Determine the (X, Y) coordinate at the center of the cell enclosing the given text.  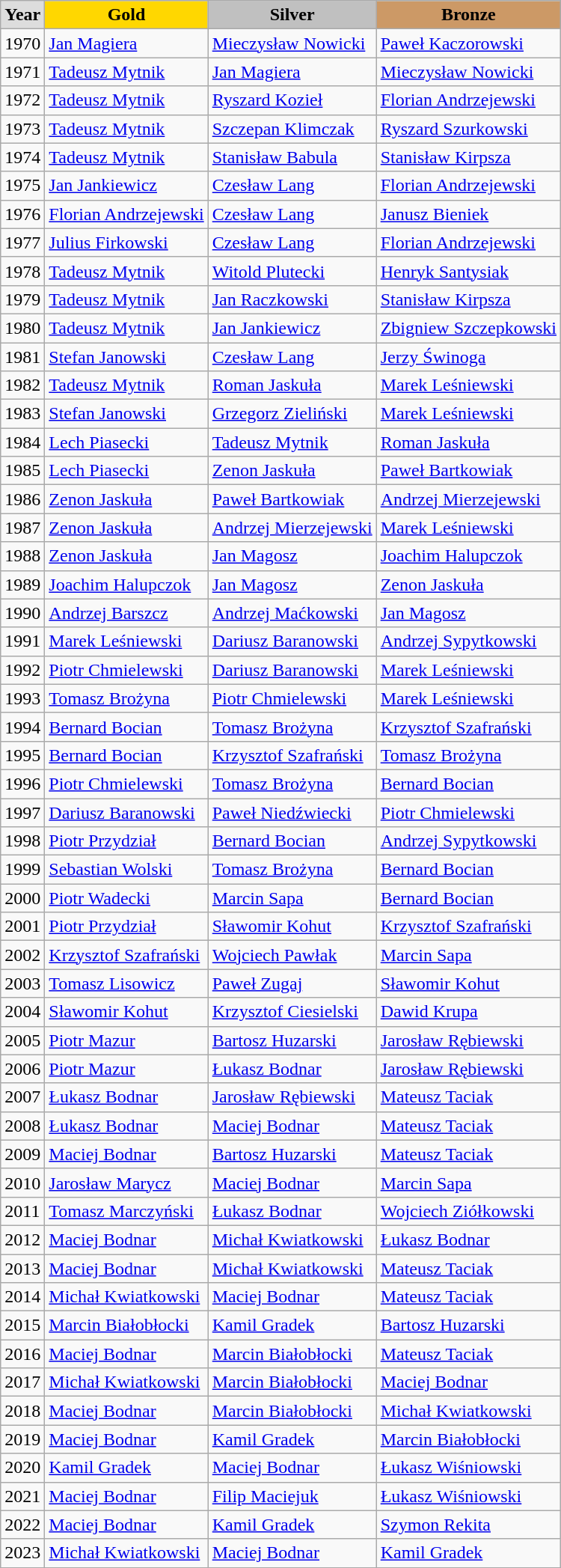
2007 (22, 1097)
2002 (22, 955)
Ryszard Szurkowski (468, 129)
1999 (22, 870)
Tomasz Marczyński (126, 1211)
Jan Raczkowski (292, 299)
1976 (22, 214)
1980 (22, 328)
2008 (22, 1126)
1978 (22, 271)
1971 (22, 72)
2005 (22, 1040)
1973 (22, 129)
2019 (22, 1439)
1974 (22, 157)
2023 (22, 1553)
Szymon Rekita (468, 1525)
2012 (22, 1239)
2014 (22, 1297)
2016 (22, 1354)
2003 (22, 983)
1970 (22, 43)
Jerzy Świnoga (468, 357)
2015 (22, 1326)
Grzegorz Zieliński (292, 414)
1983 (22, 414)
Filip Maciejuk (292, 1496)
Janusz Bieniek (468, 214)
2020 (22, 1468)
Andrzej Maćkowski (292, 613)
Henryk Santysiak (468, 271)
Paweł Niedźwiecki (292, 812)
2017 (22, 1382)
1988 (22, 556)
Ryszard Kozieł (292, 100)
1997 (22, 812)
1979 (22, 299)
Dawid Krupa (468, 1012)
1987 (22, 528)
1972 (22, 100)
Gold (126, 15)
Paweł Zugaj (292, 983)
2022 (22, 1525)
Zbigniew Szczepkowski (468, 328)
Julius Firkowski (126, 242)
Paweł Kaczorowski (468, 43)
2006 (22, 1069)
1996 (22, 784)
Tomasz Lisowicz (126, 983)
2001 (22, 927)
1975 (22, 186)
2000 (22, 898)
2013 (22, 1269)
2018 (22, 1411)
Witold Plutecki (292, 271)
Bronze (468, 15)
1990 (22, 613)
1977 (22, 242)
Year (22, 15)
1986 (22, 499)
1989 (22, 585)
1985 (22, 471)
1982 (22, 385)
Piotr Wadecki (126, 898)
2004 (22, 1012)
Silver (292, 15)
1998 (22, 841)
Wojciech Pawłak (292, 955)
Wojciech Ziółkowski (468, 1211)
1991 (22, 641)
Jarosław Marycz (126, 1183)
Stanisław Babula (292, 157)
1981 (22, 357)
2010 (22, 1183)
1992 (22, 670)
1995 (22, 755)
2009 (22, 1154)
2021 (22, 1496)
Szczepan Klimczak (292, 129)
1993 (22, 698)
Andrzej Barszcz (126, 613)
Sebastian Wolski (126, 870)
Krzysztof Ciesielski (292, 1012)
2011 (22, 1211)
1984 (22, 442)
1994 (22, 727)
